Capture the cell that displays the provided text and extract its (X, Y) central coordinate. 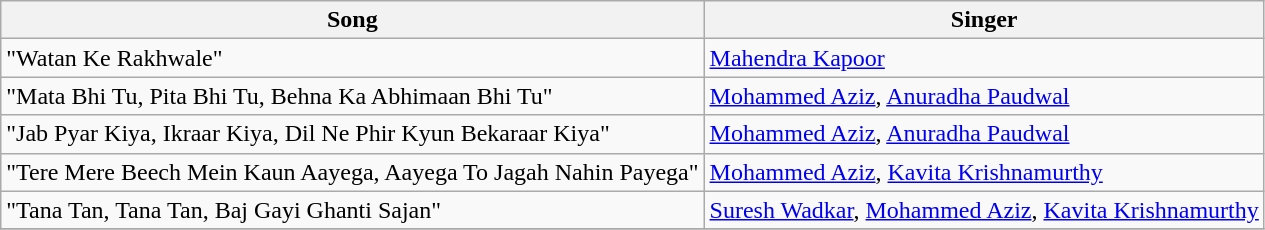
Suresh Wadkar, Mohammed Aziz, Kavita Krishnamurthy (984, 210)
"Mata Bhi Tu, Pita Bhi Tu, Behna Ka Abhimaan Bhi Tu" (352, 96)
Mohammed Aziz, Kavita Krishnamurthy (984, 172)
"Watan Ke Rakhwale" (352, 58)
Song (352, 20)
Singer (984, 20)
"Tere Mere Beech Mein Kaun Aayega, Aayega To Jagah Nahin Payega" (352, 172)
"Tana Tan, Tana Tan, Baj Gayi Ghanti Sajan" (352, 210)
Mahendra Kapoor (984, 58)
"Jab Pyar Kiya, Ikraar Kiya, Dil Ne Phir Kyun Bekaraar Kiya" (352, 134)
